Return (x, y) of the center of cell containing provided text 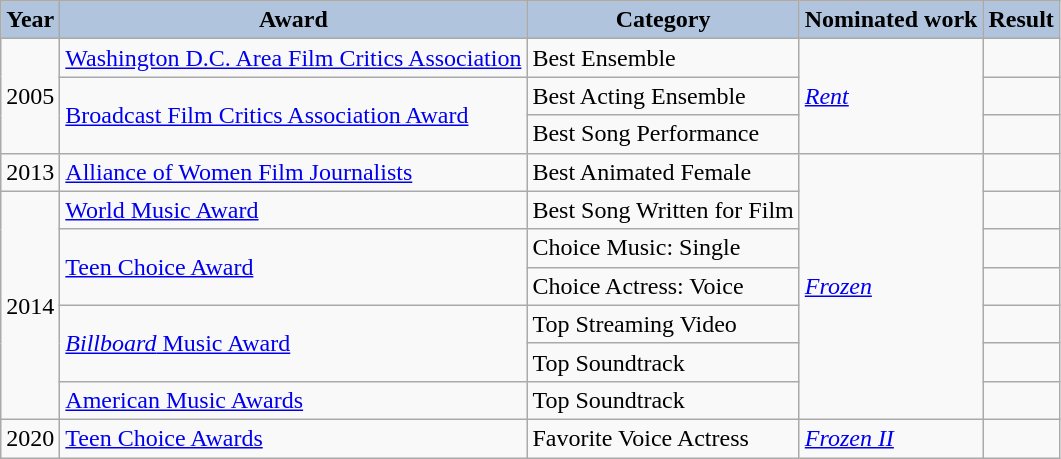
Top Streaming Video (663, 324)
Rent (891, 96)
Choice Actress: Voice (663, 286)
Broadcast Film Critics Association Award (294, 115)
Best Song Performance (663, 134)
American Music Awards (294, 400)
Teen Choice Award (294, 267)
Favorite Voice Actress (663, 438)
Category (663, 20)
Best Acting Ensemble (663, 96)
2005 (30, 96)
Teen Choice Awards (294, 438)
Best Song Written for Film (663, 210)
Choice Music: Single (663, 248)
Result (1021, 20)
Award (294, 20)
Best Ensemble (663, 58)
Nominated work (891, 20)
2013 (30, 172)
World Music Award (294, 210)
Alliance of Women Film Journalists (294, 172)
2014 (30, 305)
Frozen (891, 286)
Washington D.C. Area Film Critics Association (294, 58)
Billboard Music Award (294, 343)
2020 (30, 438)
Frozen II (891, 438)
Best Animated Female (663, 172)
Year (30, 20)
